Pinpoint the cell where the given text exists, returning its [x, y] midpoint coordinate. 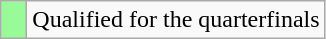
Qualified for the quarterfinals [176, 20]
